Detect which cell encompasses the target text, then output its [X, Y] center coordinate. 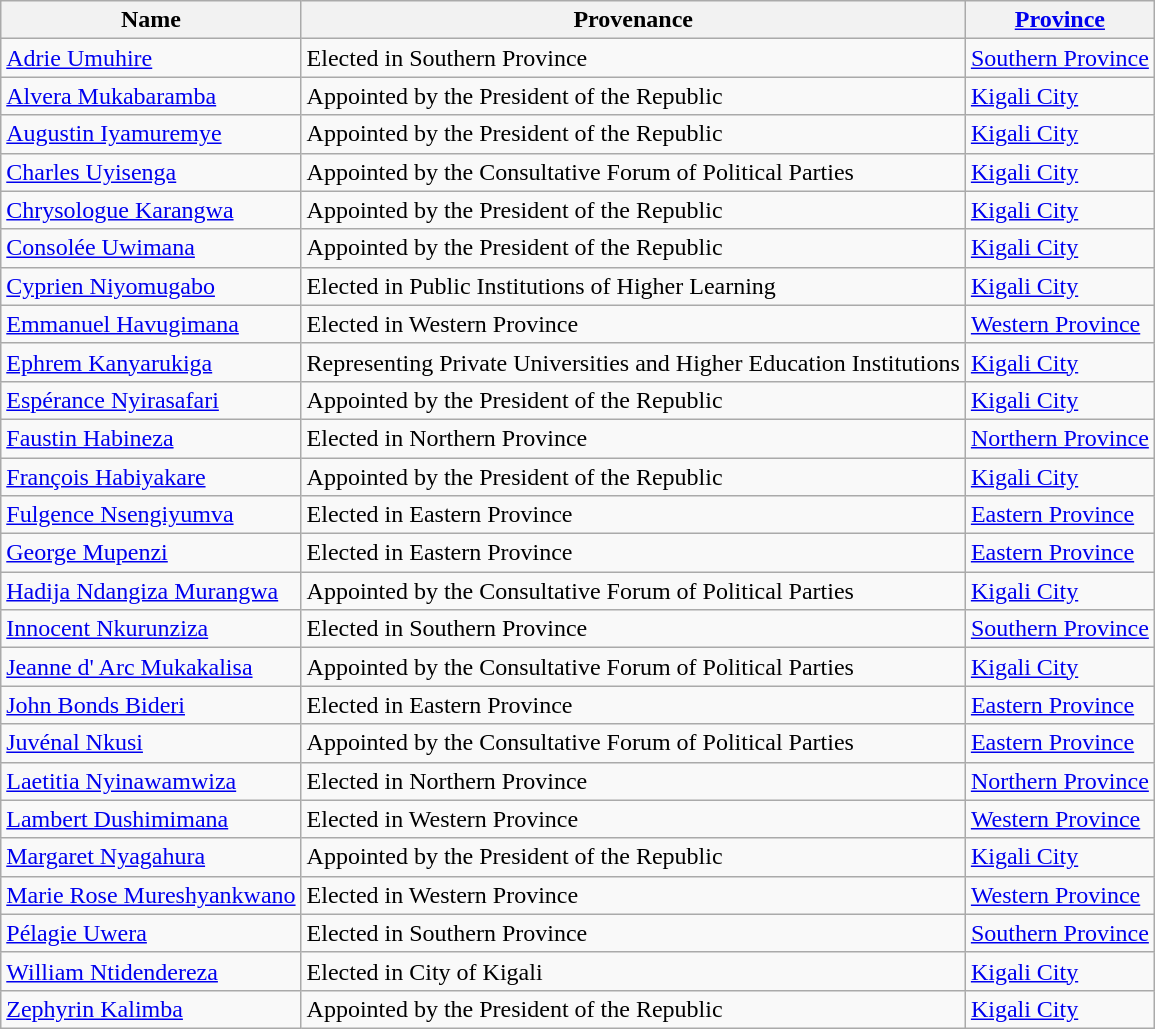
Provenance [633, 20]
Lambert Dushimimana [151, 819]
Juvénal Nkusi [151, 743]
Faustin Habineza [151, 438]
Cyprien Niyomugabo [151, 286]
Province [1060, 20]
Emmanuel Havugimana [151, 324]
Charles Uyisenga [151, 172]
François Habiyakare [151, 477]
Representing Private Universities and Higher Education Institutions [633, 362]
Margaret Nyagahura [151, 857]
Innocent Nkurunziza [151, 629]
Chrysologue Karangwa [151, 210]
Hadija Ndangiza Murangwa [151, 591]
Augustin Iyamuremye [151, 134]
George Mupenzi [151, 553]
Laetitia Nyinawamwiza [151, 781]
Elected in Public Institutions of Higher Learning [633, 286]
Ephrem Kanyarukiga [151, 362]
Fulgence Nsengiyumva [151, 515]
Alvera Mukabaramba [151, 96]
Zephyrin Kalimba [151, 1009]
Marie Rose Mureshyankwano [151, 895]
Adrie Umuhire [151, 58]
Name [151, 20]
John Bonds Bideri [151, 705]
Jeanne d' Arc Mukakalisa [151, 667]
Pélagie Uwera [151, 933]
Espérance Nyirasafari [151, 400]
William Ntidendereza [151, 971]
Consolée Uwimana [151, 248]
Elected in City of Kigali [633, 971]
